Pinpoint the cell where the given text exists, returning its (x, y) midpoint coordinate. 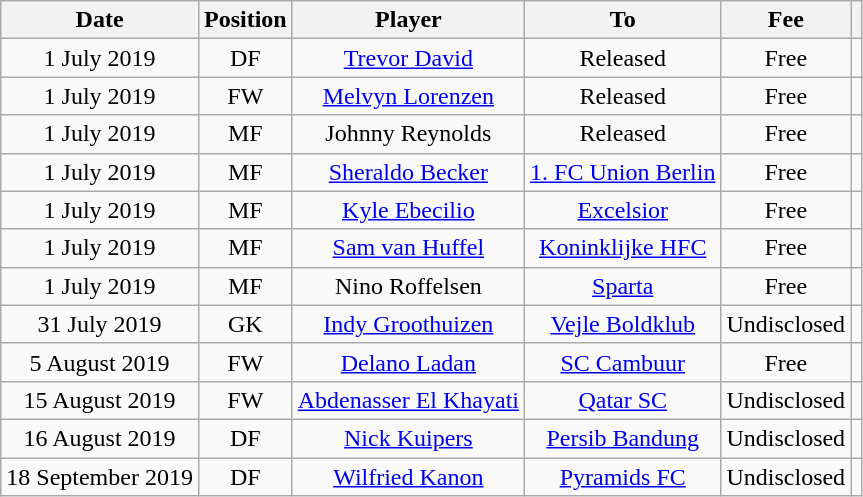
GK (245, 324)
Wilfried Kanon (408, 477)
Position (245, 20)
To (623, 20)
Kyle Ebecilio (408, 210)
16 August 2019 (100, 438)
Date (100, 20)
Sheraldo Becker (408, 172)
Vejle Boldklub (623, 324)
Trevor David (408, 58)
1. FC Union Berlin (623, 172)
Nick Kuipers (408, 438)
Melvyn Lorenzen (408, 96)
Sam van Huffel (408, 248)
Persib Bandung (623, 438)
Indy Groothuizen (408, 324)
Sparta (623, 286)
Pyramids FC (623, 477)
Abdenasser El Khayati (408, 400)
31 July 2019 (100, 324)
Qatar SC (623, 400)
Koninklijke HFC (623, 248)
5 August 2019 (100, 362)
Fee (786, 20)
Excelsior (623, 210)
Johnny Reynolds (408, 134)
Player (408, 20)
Nino Roffelsen (408, 286)
Delano Ladan (408, 362)
18 September 2019 (100, 477)
SC Cambuur (623, 362)
15 August 2019 (100, 400)
